Detect which cell encompasses the target text, then output its [X, Y] center coordinate. 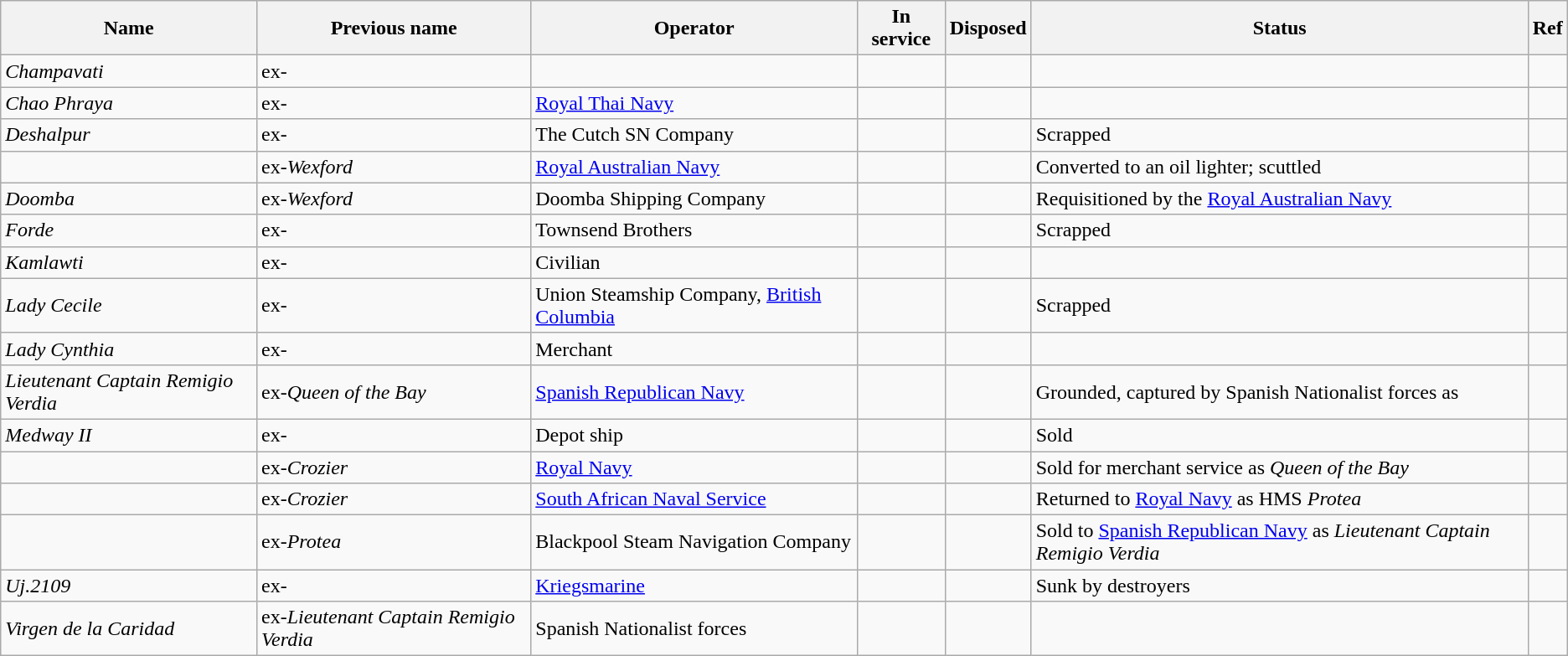
Kriegsmarine [694, 586]
Royal Navy [694, 467]
Merchant [694, 349]
Ref [1548, 28]
Sunk by destroyers [1280, 586]
Doomba Shipping Company [694, 199]
Doomba [129, 199]
Blackpool Steam Navigation Company [694, 543]
Virgen de la Caridad [129, 628]
Forde [129, 230]
In service [901, 28]
Civilian [694, 262]
Spanish Republican Navy [694, 392]
Kamlawti [129, 262]
Uj.2109 [129, 586]
Previous name [394, 28]
Union Steamship Company, British Columbia [694, 305]
ex-Lieutenant Captain Remigio Verdia [394, 628]
ex-Protea [394, 543]
Sold [1280, 435]
Spanish Nationalist forces [694, 628]
Name [129, 28]
Operator [694, 28]
Royal Australian Navy [694, 167]
The Cutch SN Company [694, 135]
Townsend Brothers [694, 230]
Requisitioned by the Royal Australian Navy [1280, 199]
Depot ship [694, 435]
Lady Cynthia [129, 349]
Lieutenant Captain Remigio Verdia [129, 392]
Status [1280, 28]
Returned to Royal Navy as HMS Protea [1280, 499]
Lady Cecile [129, 305]
Grounded, captured by Spanish Nationalist forces as [1280, 392]
Sold for merchant service as Queen of the Bay [1280, 467]
Chao Phraya [129, 103]
Champavati [129, 71]
Royal Thai Navy [694, 103]
ex-Queen of the Bay [394, 392]
Converted to an oil lighter; scuttled [1280, 167]
South African Naval Service [694, 499]
Disposed [988, 28]
Medway II [129, 435]
Deshalpur [129, 135]
Sold to Spanish Republican Navy as Lieutenant Captain Remigio Verdia [1280, 543]
